Search for the cell housing the specified text and yield its (x, y) center coordinate. 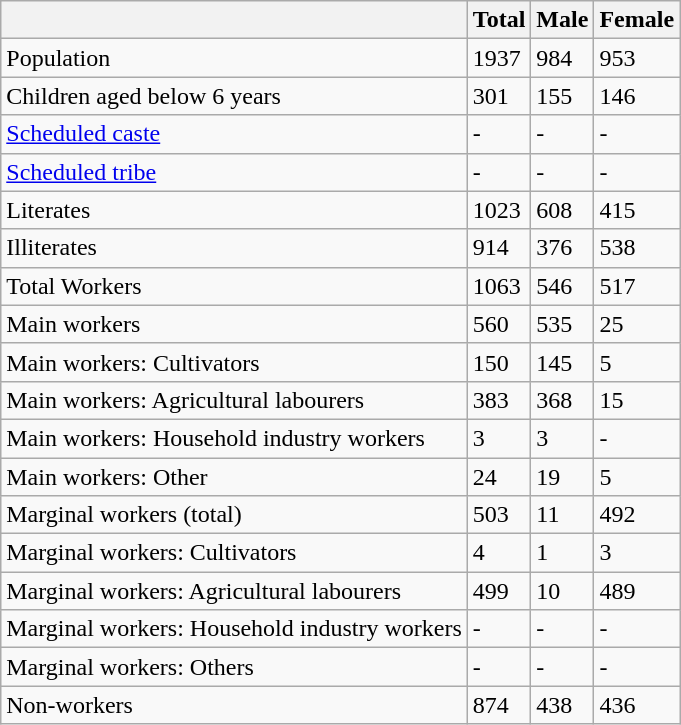
11 (562, 515)
489 (637, 591)
Total (499, 20)
Marginal workers: Household industry workers (234, 629)
Male (562, 20)
383 (499, 400)
Illiterates (234, 248)
Population (234, 58)
Scheduled tribe (234, 172)
499 (499, 591)
10 (562, 591)
874 (499, 705)
1 (562, 553)
24 (499, 477)
492 (637, 515)
984 (562, 58)
436 (637, 705)
560 (499, 324)
608 (562, 210)
301 (499, 96)
146 (637, 96)
368 (562, 400)
Children aged below 6 years (234, 96)
15 (637, 400)
19 (562, 477)
Marginal workers: Agricultural labourers (234, 591)
Marginal workers (total) (234, 515)
517 (637, 286)
546 (562, 286)
503 (499, 515)
Main workers: Cultivators (234, 362)
376 (562, 248)
415 (637, 210)
1023 (499, 210)
Main workers: Household industry workers (234, 438)
Marginal workers: Cultivators (234, 553)
1063 (499, 286)
Scheduled caste (234, 134)
Literates (234, 210)
538 (637, 248)
Main workers: Agricultural labourers (234, 400)
145 (562, 362)
953 (637, 58)
155 (562, 96)
25 (637, 324)
Main workers: Other (234, 477)
Female (637, 20)
150 (499, 362)
914 (499, 248)
4 (499, 553)
438 (562, 705)
Non-workers (234, 705)
1937 (499, 58)
Main workers (234, 324)
535 (562, 324)
Total Workers (234, 286)
Marginal workers: Others (234, 667)
